Identify which cell holds the provided text, then report its [X, Y] central coordinate. 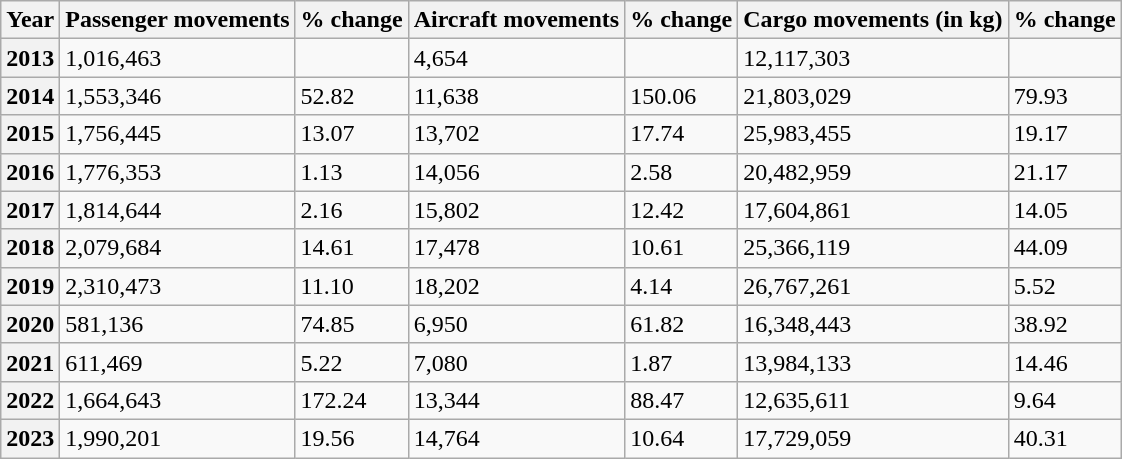
581,136 [178, 324]
4,654 [516, 58]
44.09 [1064, 248]
5.52 [1064, 286]
150.06 [682, 96]
14.05 [1064, 210]
21,803,029 [873, 96]
2,310,473 [178, 286]
25,983,455 [873, 134]
88.47 [682, 400]
2020 [30, 324]
2.58 [682, 172]
74.85 [352, 324]
10.64 [682, 438]
12.42 [682, 210]
9.64 [1064, 400]
10.61 [682, 248]
14,764 [516, 438]
1,664,643 [178, 400]
7,080 [516, 362]
40.31 [1064, 438]
12,117,303 [873, 58]
38.92 [1064, 324]
2023 [30, 438]
2021 [30, 362]
14.61 [352, 248]
2018 [30, 248]
2013 [30, 58]
25,366,119 [873, 248]
14.46 [1064, 362]
Aircraft movements [516, 20]
611,469 [178, 362]
2.16 [352, 210]
5.22 [352, 362]
1.87 [682, 362]
11.10 [352, 286]
13,702 [516, 134]
17,604,861 [873, 210]
1,016,463 [178, 58]
2019 [30, 286]
1.13 [352, 172]
26,767,261 [873, 286]
2016 [30, 172]
2015 [30, 134]
61.82 [682, 324]
21.17 [1064, 172]
6,950 [516, 324]
18,202 [516, 286]
13,984,133 [873, 362]
2,079,684 [178, 248]
16,348,443 [873, 324]
17.74 [682, 134]
17,729,059 [873, 438]
2022 [30, 400]
19.56 [352, 438]
Passenger movements [178, 20]
79.93 [1064, 96]
13.07 [352, 134]
17,478 [516, 248]
172.24 [352, 400]
11,638 [516, 96]
13,344 [516, 400]
2014 [30, 96]
19.17 [1064, 134]
12,635,611 [873, 400]
2017 [30, 210]
1,553,346 [178, 96]
1,756,445 [178, 134]
14,056 [516, 172]
52.82 [352, 96]
Year [30, 20]
4.14 [682, 286]
1,814,644 [178, 210]
1,776,353 [178, 172]
20,482,959 [873, 172]
Cargo movements (in kg) [873, 20]
15,802 [516, 210]
1,990,201 [178, 438]
